Capture the cell that displays the provided text and extract its (x, y) central coordinate. 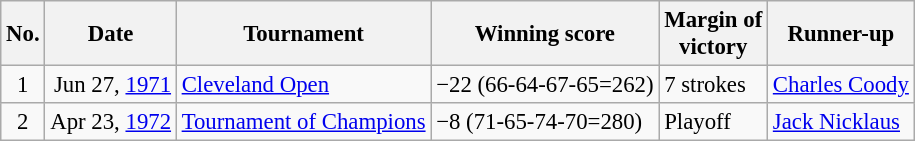
Jack Nicklaus (842, 122)
1 (23, 85)
Tournament (304, 34)
Tournament of Champions (304, 122)
Jun 27, 1971 (110, 85)
2 (23, 122)
Playoff (714, 122)
Charles Coody (842, 85)
Margin ofvictory (714, 34)
−8 (71-65-74-70=280) (545, 122)
No. (23, 34)
Apr 23, 1972 (110, 122)
Winning score (545, 34)
−22 (66-64-67-65=262) (545, 85)
Cleveland Open (304, 85)
Runner-up (842, 34)
7 strokes (714, 85)
Date (110, 34)
